For the text-containing cell, return its midpoint in (X, Y) coordinate format. 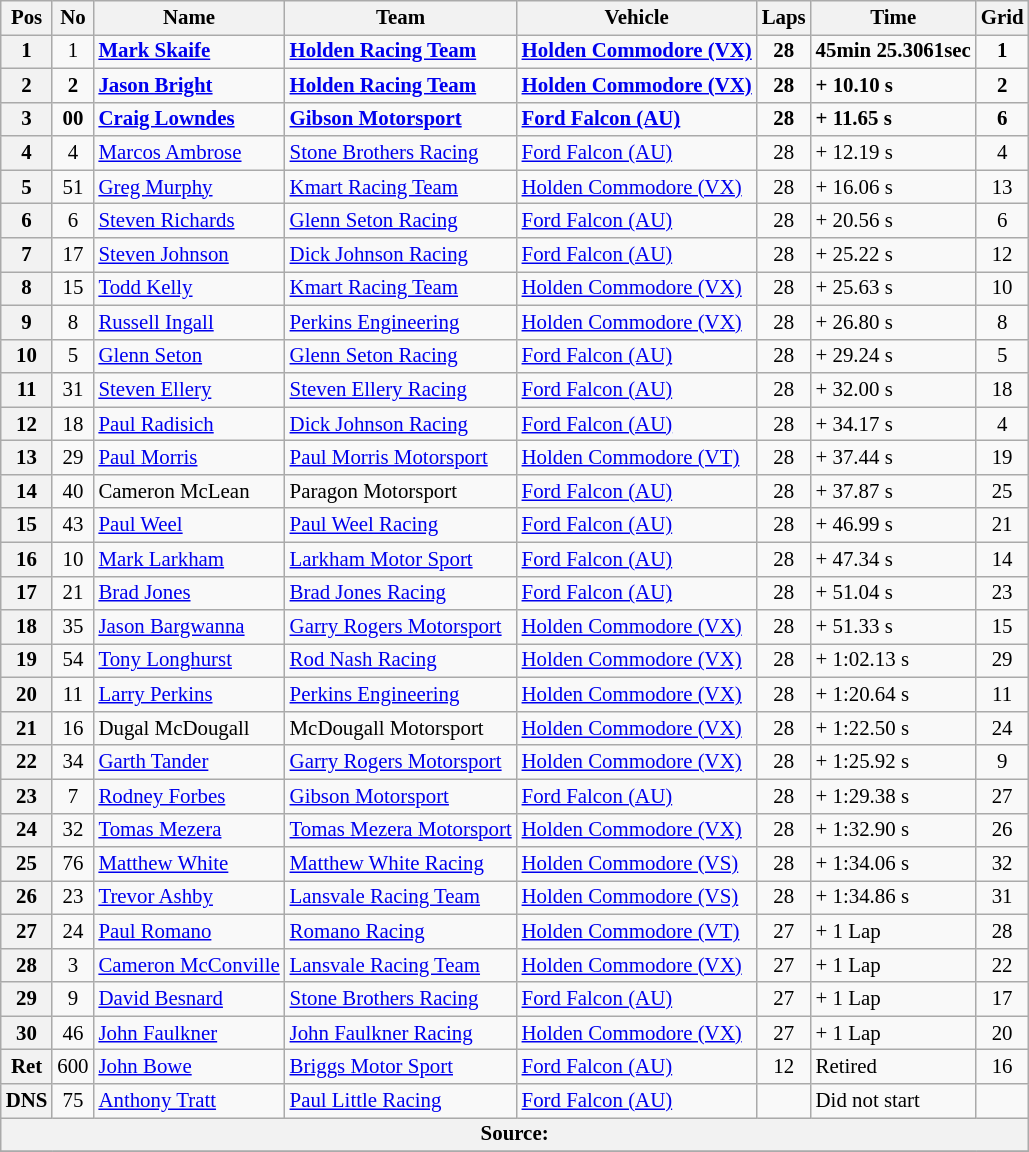
Source: (515, 1135)
Paul Weel (188, 525)
51 (72, 187)
Greg Murphy (188, 187)
Steven Ellery Racing (401, 390)
Grid (1002, 18)
Cameron McConville (188, 965)
Anthony Tratt (188, 1101)
Jason Bright (188, 85)
Todd Kelly (188, 288)
Dugal McDougall (188, 728)
Matthew White Racing (401, 864)
+ 47.34 s (894, 559)
Glenn Seton (188, 356)
76 (72, 864)
Mark Larkham (188, 559)
+ 12.19 s (894, 153)
Steven Richards (188, 221)
Garth Tander (188, 762)
40 (72, 491)
+ 1:20.64 s (894, 695)
+ 1:34.06 s (894, 864)
+ 16.06 s (894, 187)
Ret (27, 1067)
Brad Jones Racing (401, 593)
+ 29.24 s (894, 356)
Larkham Motor Sport (401, 559)
+ 11.65 s (894, 119)
Briggs Motor Sport (401, 1067)
Paul Morris Motorsport (401, 458)
Name (188, 18)
Tomas Mezera Motorsport (401, 830)
46 (72, 1033)
54 (72, 661)
Tony Longhurst (188, 661)
+ 25.22 s (894, 255)
Retired (894, 1067)
Craig Lowndes (188, 119)
30 (27, 1033)
Russell Ingall (188, 322)
David Besnard (188, 999)
Time (894, 18)
+ 32.00 s (894, 390)
Paul Romano (188, 931)
+ 1:32.90 s (894, 830)
Paragon Motorsport (401, 491)
No (72, 18)
+ 1:29.38 s (894, 796)
Rod Nash Racing (401, 661)
Vehicle (637, 18)
43 (72, 525)
+ 1:02.13 s (894, 661)
+ 51.33 s (894, 627)
00 (72, 119)
John Faulkner (188, 1033)
John Bowe (188, 1067)
Paul Weel Racing (401, 525)
+ 20.56 s (894, 221)
Cameron McLean (188, 491)
Matthew White (188, 864)
+ 1:25.92 s (894, 762)
600 (72, 1067)
DNS (27, 1101)
Pos (27, 18)
Paul Morris (188, 458)
Laps (784, 18)
Brad Jones (188, 593)
+ 1:22.50 s (894, 728)
+ 37.87 s (894, 491)
Mark Skaife (188, 51)
Paul Radisich (188, 424)
+ 51.04 s (894, 593)
Steven Johnson (188, 255)
Team (401, 18)
35 (72, 627)
+ 46.99 s (894, 525)
45min 25.3061sec (894, 51)
Tomas Mezera (188, 830)
+ 34.17 s (894, 424)
Romano Racing (401, 931)
Larry Perkins (188, 695)
+ 26.80 s (894, 322)
+ 10.10 s (894, 85)
Steven Ellery (188, 390)
+ 1:34.86 s (894, 898)
Rodney Forbes (188, 796)
McDougall Motorsport (401, 728)
Trevor Ashby (188, 898)
+ 37.44 s (894, 458)
75 (72, 1101)
Paul Little Racing (401, 1101)
Did not start (894, 1101)
+ 25.63 s (894, 288)
34 (72, 762)
Jason Bargwanna (188, 627)
John Faulkner Racing (401, 1033)
Marcos Ambrose (188, 153)
